Capture the cell that displays the provided text and extract its (X, Y) central coordinate. 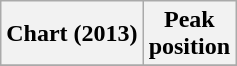
Peakposition (189, 34)
Chart (2013) (72, 34)
